Scan for the cell matching the given text and deliver its [x, y] coordinate at center. 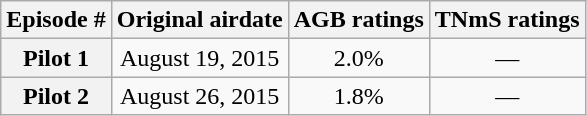
2.0% [358, 58]
Pilot 2 [56, 96]
August 19, 2015 [200, 58]
Episode # [56, 20]
Original airdate [200, 20]
1.8% [358, 96]
August 26, 2015 [200, 96]
Pilot 1 [56, 58]
TNmS ratings [507, 20]
AGB ratings [358, 20]
